From the cell containing the given text, extract its center point as [x, y] coordinate. 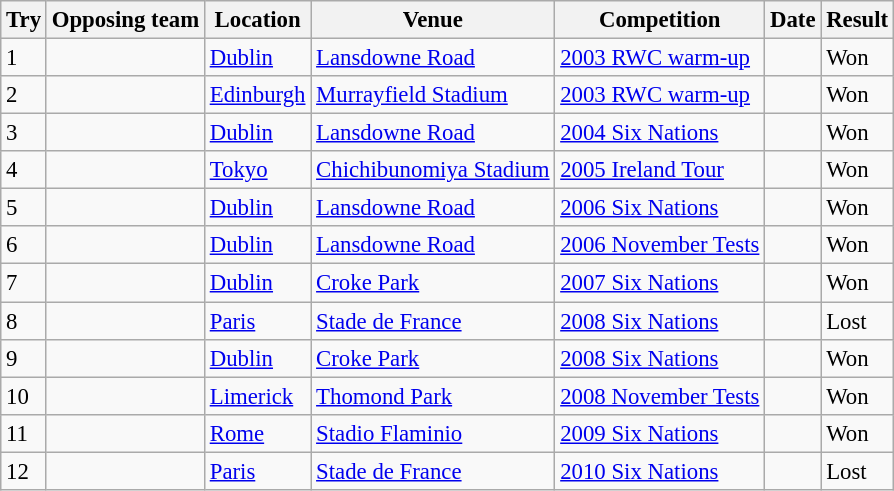
7 [24, 283]
Date [793, 20]
Venue [433, 20]
12 [24, 471]
Thomond Park [433, 396]
2004 Six Nations [660, 133]
Rome [257, 433]
Murrayfield Stadium [433, 95]
2010 Six Nations [660, 471]
Result [858, 20]
Competition [660, 20]
2006 November Tests [660, 245]
2009 Six Nations [660, 433]
1 [24, 58]
9 [24, 358]
4 [24, 170]
2008 November Tests [660, 396]
Opposing team [125, 20]
Limerick [257, 396]
11 [24, 433]
6 [24, 245]
5 [24, 208]
Tokyo [257, 170]
8 [24, 321]
Location [257, 20]
2007 Six Nations [660, 283]
Stadio Flaminio [433, 433]
3 [24, 133]
Edinburgh [257, 95]
Try [24, 20]
2005 Ireland Tour [660, 170]
10 [24, 396]
2006 Six Nations [660, 208]
2 [24, 95]
Chichibunomiya Stadium [433, 170]
